Detect which cell encompasses the target text, then output its [x, y] center coordinate. 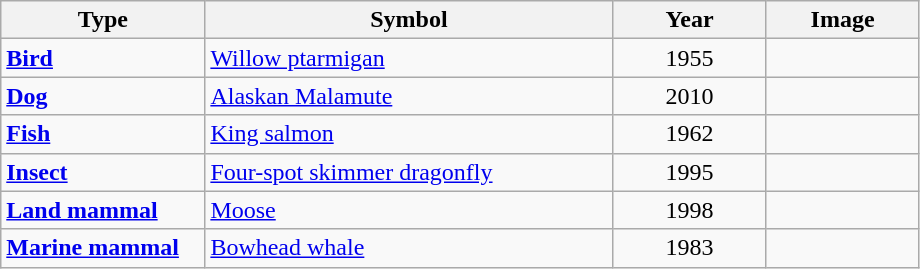
Insect [103, 172]
Dog [103, 96]
Alaskan Malamute [409, 96]
Marine mammal [103, 248]
Moose [409, 210]
Type [103, 20]
Bowhead whale [409, 248]
Fish [103, 134]
Image [842, 20]
1955 [690, 58]
2010 [690, 96]
Willow ptarmigan [409, 58]
Symbol [409, 20]
1995 [690, 172]
Bird [103, 58]
Four-spot skimmer dragonfly [409, 172]
Land mammal [103, 210]
1983 [690, 248]
King salmon [409, 134]
1962 [690, 134]
Year [690, 20]
1998 [690, 210]
